Determine the [x, y] coordinate at the center of the cell enclosing the given text.  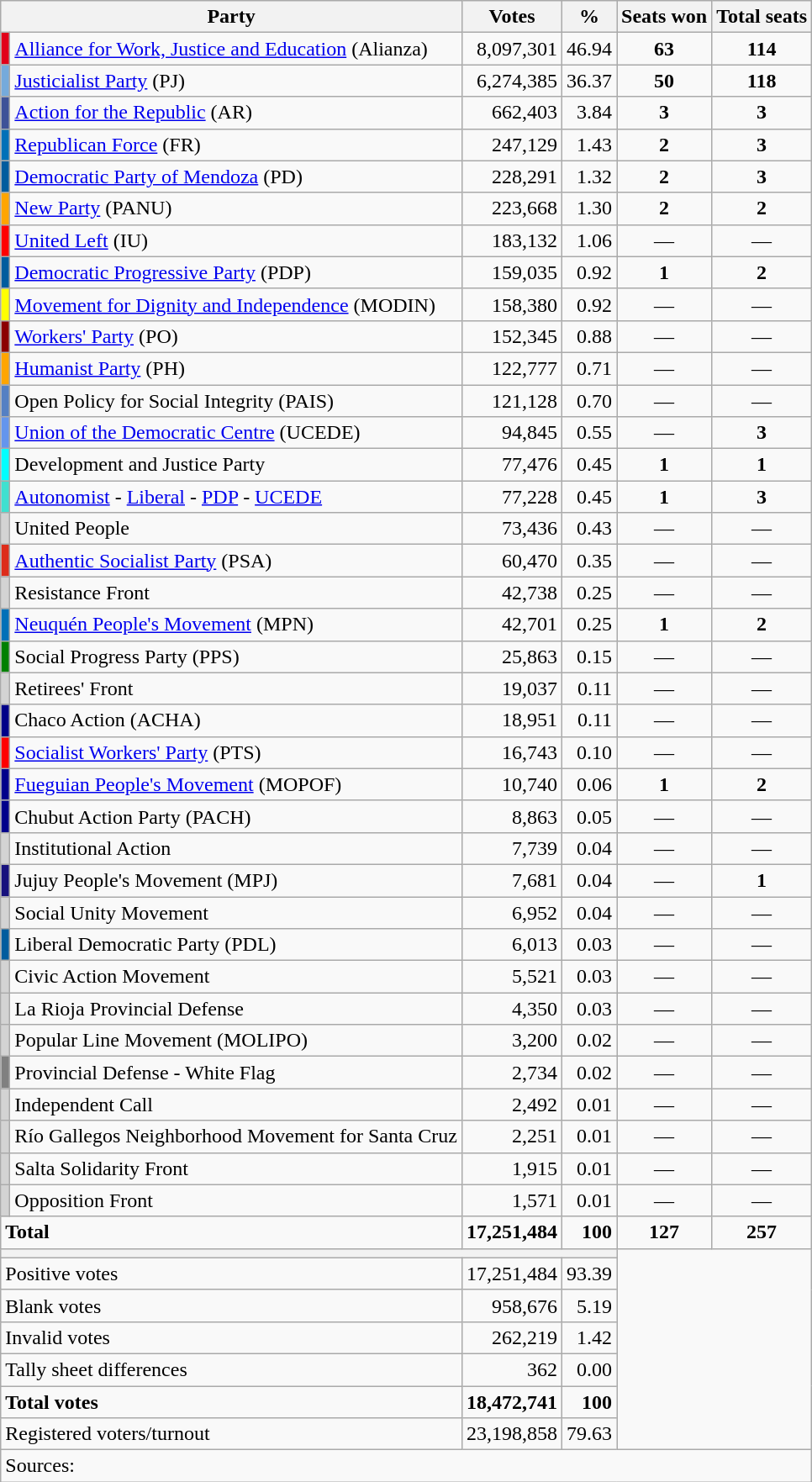
0.70 [590, 401]
% [590, 17]
Tally sheet differences [232, 1369]
0.06 [590, 784]
Sources: [407, 1466]
50 [664, 81]
121,128 [511, 401]
0.35 [590, 561]
23,198,858 [511, 1434]
Humanist Party (PH) [236, 368]
8,097,301 [511, 49]
0.71 [590, 368]
Liberal Democratic Party (PDL) [236, 945]
42,701 [511, 625]
158,380 [511, 304]
5.19 [590, 1305]
Neuquén People's Movement (MPN) [236, 625]
25,863 [511, 657]
Development and Justice Party [236, 465]
Provincial Defense - White Flag [236, 1073]
Social Unity Movement [236, 912]
Fueguian People's Movement (MOPOF) [236, 784]
Chaco Action (ACHA) [236, 720]
0.88 [590, 336]
Justicialist Party (PJ) [236, 81]
Movement for Dignity and Independence (MODIN) [236, 304]
1.30 [590, 208]
16,743 [511, 752]
Total seats [762, 17]
1.06 [590, 240]
1.32 [590, 177]
Democratic Party of Mendoza (PD) [236, 177]
Resistance Front [236, 593]
114 [762, 49]
127 [664, 1232]
6,013 [511, 945]
Socialist Workers' Party (PTS) [236, 752]
Autonomist - Liberal - PDP - UCEDE [236, 497]
6,952 [511, 912]
247,129 [511, 145]
79.63 [590, 1434]
Republican Force (FR) [236, 145]
Social Progress Party (PPS) [236, 657]
Retirees' Front [236, 688]
2,734 [511, 1073]
5,521 [511, 977]
262,219 [511, 1337]
77,476 [511, 465]
Opposition Front [236, 1200]
7,739 [511, 848]
Open Policy for Social Integrity (PAIS) [236, 401]
1.42 [590, 1337]
Party [232, 17]
Union of the Democratic Centre (UCEDE) [236, 433]
4,350 [511, 1009]
159,035 [511, 272]
223,668 [511, 208]
0.05 [590, 816]
New Party (PANU) [236, 208]
Salta Solidarity Front [236, 1168]
Independent Call [236, 1105]
Invalid votes [232, 1337]
6,274,385 [511, 81]
Blank votes [232, 1305]
0.10 [590, 752]
Votes [511, 17]
8,863 [511, 816]
0.15 [590, 657]
228,291 [511, 177]
36.37 [590, 81]
Workers' Party (PO) [236, 336]
0.55 [590, 433]
183,132 [511, 240]
42,738 [511, 593]
Total votes [232, 1401]
18,472,741 [511, 1401]
60,470 [511, 561]
1,571 [511, 1200]
2,492 [511, 1105]
1.43 [590, 145]
Seats won [664, 17]
18,951 [511, 720]
152,345 [511, 336]
7,681 [511, 880]
La Rioja Provincial Defense [236, 1009]
3,200 [511, 1041]
77,228 [511, 497]
63 [664, 49]
Registered voters/turnout [232, 1434]
Institutional Action [236, 848]
Jujuy People's Movement (MPJ) [236, 880]
Authentic Socialist Party (PSA) [236, 561]
Democratic Progressive Party (PDP) [236, 272]
0.43 [590, 529]
Río Gallegos Neighborhood Movement for Santa Cruz [236, 1137]
3.84 [590, 113]
United Left (IU) [236, 240]
73,436 [511, 529]
Chubut Action Party (PACH) [236, 816]
94,845 [511, 433]
10,740 [511, 784]
2,251 [511, 1137]
Action for the Republic (AR) [236, 113]
362 [511, 1369]
1,915 [511, 1168]
257 [762, 1232]
Popular Line Movement (MOLIPO) [236, 1041]
662,403 [511, 113]
118 [762, 81]
19,037 [511, 688]
Total [232, 1232]
Alliance for Work, Justice and Education (Alianza) [236, 49]
93.39 [590, 1274]
46.94 [590, 49]
0.00 [590, 1369]
958,676 [511, 1305]
122,777 [511, 368]
Civic Action Movement [236, 977]
Positive votes [232, 1274]
United People [236, 529]
